Return the [X, Y] coordinate for the center point of the cell that contains the specified text.  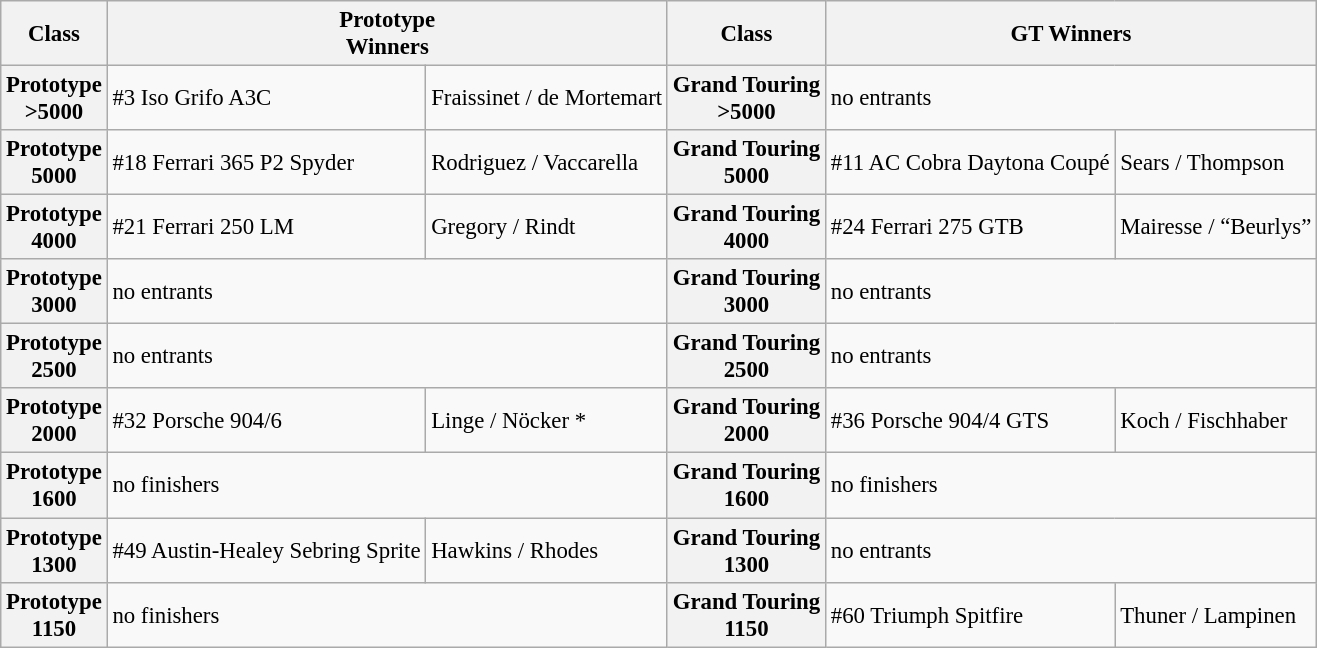
Prototype 2000 [54, 420]
Grand Touring 4000 [746, 228]
PrototypeWinners [387, 34]
Grand Touring 1600 [746, 486]
Prototype 1150 [54, 614]
Grand Touring 1300 [746, 550]
#21 Ferrari 250 LM [266, 228]
Prototype 3000 [54, 292]
Prototype 1600 [54, 486]
GT Winners [1070, 34]
Prototype 5000 [54, 162]
Prototype 4000 [54, 228]
Grand Touring 1150 [746, 614]
#24 Ferrari 275 GTB [970, 228]
Rodriguez / Vaccarella [547, 162]
#36 Porsche 904/4 GTS [970, 420]
Grand Touring 2000 [746, 420]
Prototype 2500 [54, 356]
Thuner / Lampinen [1216, 614]
Gregory / Rindt [547, 228]
#60 Triumph Spitfire [970, 614]
Linge / Nöcker * [547, 420]
Sears / Thompson [1216, 162]
#11 AC Cobra Daytona Coupé [970, 162]
Koch / Fischhaber [1216, 420]
Fraissinet / de Mortemart [547, 98]
Mairesse / “Beurlys” [1216, 228]
Prototype 1300 [54, 550]
Prototype >5000 [54, 98]
Hawkins / Rhodes [547, 550]
Grand Touring 2500 [746, 356]
#18 Ferrari 365 P2 Spyder [266, 162]
Grand Touring5000 [746, 162]
#49 Austin-Healey Sebring Sprite [266, 550]
#32 Porsche 904/6 [266, 420]
#3 Iso Grifo A3C [266, 98]
Grand Touring 3000 [746, 292]
Grand Touring >5000 [746, 98]
